For the text-containing cell, return its midpoint in (x, y) coordinate format. 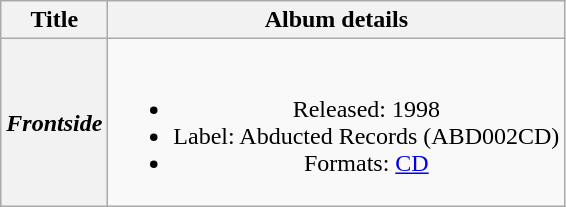
Released: 1998Label: Abducted Records (ABD002CD)Formats: CD (336, 122)
Frontside (54, 122)
Title (54, 20)
Album details (336, 20)
